From the cell containing the given text, extract its center point as [x, y] coordinate. 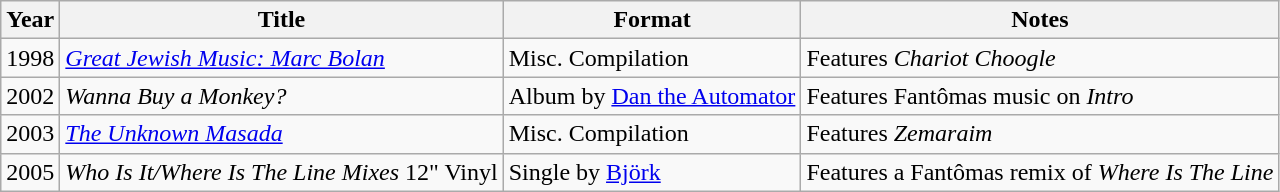
Great Jewish Music: Marc Bolan [282, 58]
2002 [30, 96]
The Unknown Masada [282, 134]
Year [30, 20]
Features Zemaraim [1040, 134]
Features Fantômas music on Intro [1040, 96]
Format [652, 20]
2005 [30, 172]
Who Is It/Where Is The Line Mixes 12" Vinyl [282, 172]
Title [282, 20]
Album by Dan the Automator [652, 96]
Features a Fantômas remix of Where Is The Line [1040, 172]
2003 [30, 134]
Wanna Buy a Monkey? [282, 96]
1998 [30, 58]
Single by Björk [652, 172]
Notes [1040, 20]
Features Chariot Choogle [1040, 58]
